From the cell containing the given text, extract its center point as [X, Y] coordinate. 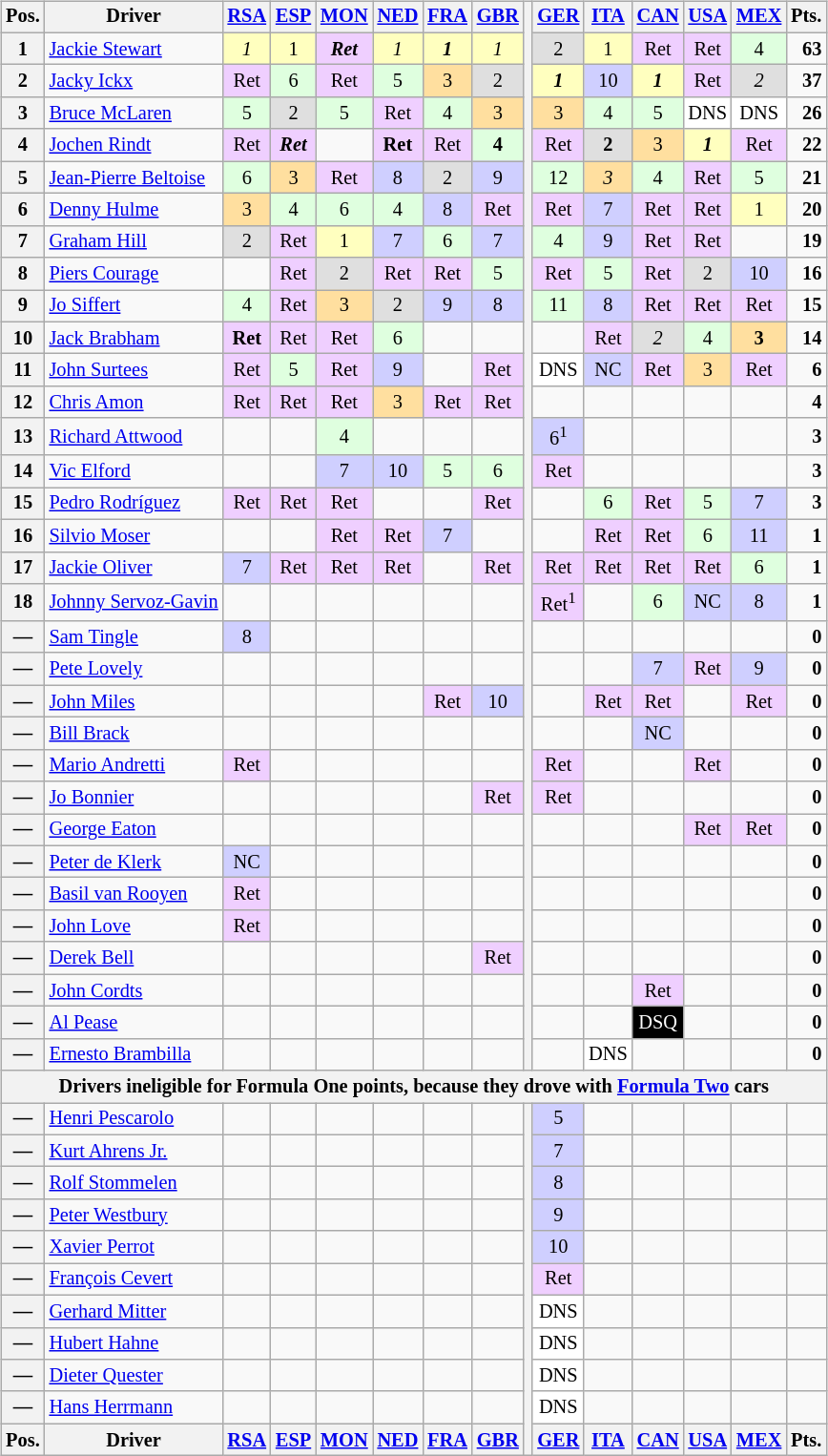
19 [806, 241]
Dieter Quester [134, 1376]
Ernesto Brambilla [134, 1054]
Basil van Rooyen [134, 894]
Pedro Rodríguez [134, 504]
George Eaton [134, 830]
37 [806, 81]
Vic Elford [134, 471]
Jean-Pierre Beltoise [134, 177]
DSQ [658, 1023]
Denny Hulme [134, 210]
Xavier Perrot [134, 1247]
John Love [134, 926]
61 [558, 437]
John Surtees [134, 370]
18 [23, 603]
26 [806, 114]
Jo Bonnier [134, 798]
Chris Amon [134, 403]
Graham Hill [134, 241]
Jackie Stewart [134, 49]
Bill Brack [134, 734]
Jack Brabham [134, 338]
Bruce McLaren [134, 114]
22 [806, 145]
20 [806, 210]
François Cevert [134, 1279]
Ret1 [558, 603]
13 [23, 437]
Peter de Klerk [134, 862]
Rolf Stommelen [134, 1183]
John Cordts [134, 990]
Sam Tingle [134, 637]
Silvio Moser [134, 535]
Henri Pescarolo [134, 1119]
Derek Bell [134, 958]
Kurt Ahrens Jr. [134, 1151]
Pete Lovely [134, 669]
John Miles [134, 701]
Hubert Hahne [134, 1343]
Jo Siffert [134, 306]
Peter Westbury [134, 1216]
Gerhard Mitter [134, 1311]
Johnny Servoz-Gavin [134, 603]
Jacky Ickx [134, 81]
Hans Herrmann [134, 1407]
Al Pease [134, 1023]
Piers Courage [134, 274]
Richard Attwood [134, 437]
Jochen Rindt [134, 145]
21 [806, 177]
17 [23, 568]
63 [806, 49]
Drivers ineligible for Formula One points, because they drove with Formula Two cars [414, 1087]
Mario Andretti [134, 765]
Jackie Oliver [134, 568]
